Detect which cell encompasses the target text, then output its (X, Y) center coordinate. 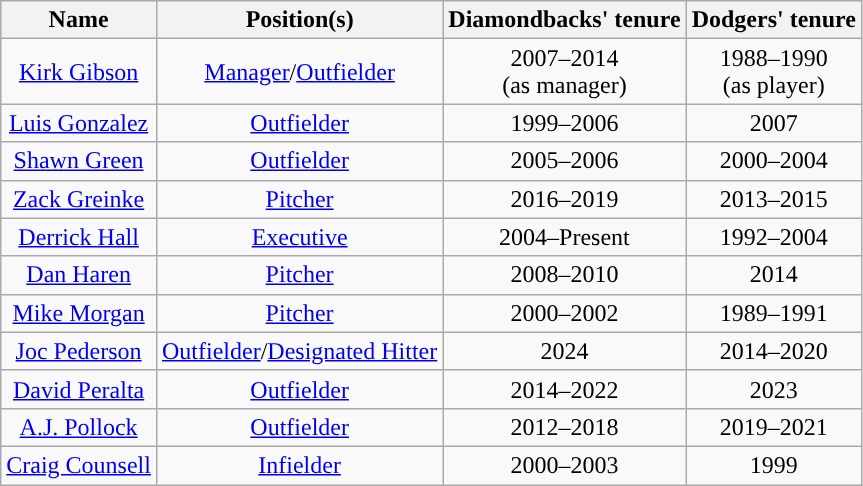
2005–2006 (564, 161)
Position(s) (299, 20)
2007–2014(as manager) (564, 72)
Infielder (299, 465)
2023 (774, 389)
1988–1990(as player) (774, 72)
David Peralta (79, 389)
2014 (774, 275)
Zack Greinke (79, 199)
Joc Pederson (79, 351)
1999 (774, 465)
2000–2004 (774, 161)
2016–2019 (564, 199)
Kirk Gibson (79, 72)
Craig Counsell (79, 465)
1989–1991 (774, 313)
2012–2018 (564, 427)
Outfielder/Designated Hitter (299, 351)
Mike Morgan (79, 313)
Dodgers' tenure (774, 20)
Derrick Hall (79, 237)
Manager/Outfielder (299, 72)
2000–2003 (564, 465)
2014–2020 (774, 351)
2013–2015 (774, 199)
Name (79, 20)
2008–2010 (564, 275)
Luis Gonzalez (79, 123)
Diamondbacks' tenure (564, 20)
A.J. Pollock (79, 427)
2024 (564, 351)
2007 (774, 123)
Dan Haren (79, 275)
2019–2021 (774, 427)
2004–Present (564, 237)
1992–2004 (774, 237)
2000–2002 (564, 313)
Shawn Green (79, 161)
Executive (299, 237)
2014–2022 (564, 389)
1999–2006 (564, 123)
